Provide the (X, Y) coordinate of the cell's center where the given text is located.  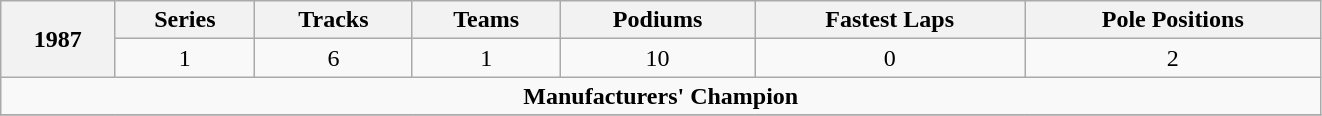
Tracks (334, 20)
Series (185, 20)
Pole Positions (1173, 20)
Fastest Laps (890, 20)
Manufacturers' Champion (661, 96)
Podiums (657, 20)
1987 (58, 39)
6 (334, 58)
0 (890, 58)
Teams (486, 20)
10 (657, 58)
2 (1173, 58)
